Identify which cell holds the provided text, then report its [X, Y] central coordinate. 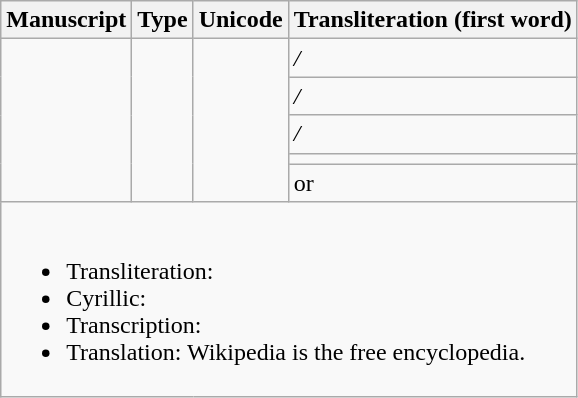
Transliteration (first word) [432, 20]
or [432, 183]
Type [162, 20]
Unicode [240, 20]
Transliteration: Cyrillic: Transcription: Translation: Wikipedia is the free encyclopedia. [290, 299]
Manuscript [66, 20]
